Provide the (x, y) coordinate of the cell's center where the given text is located.  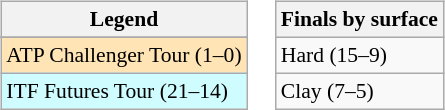
Hard (15–9) (360, 55)
Clay (7–5) (360, 91)
ITF Futures Tour (21–14) (124, 91)
ATP Challenger Tour (1–0) (124, 55)
Legend (124, 20)
Finals by surface (360, 20)
